Find where the given text appears and provide that cell's center as [x, y] coordinate. 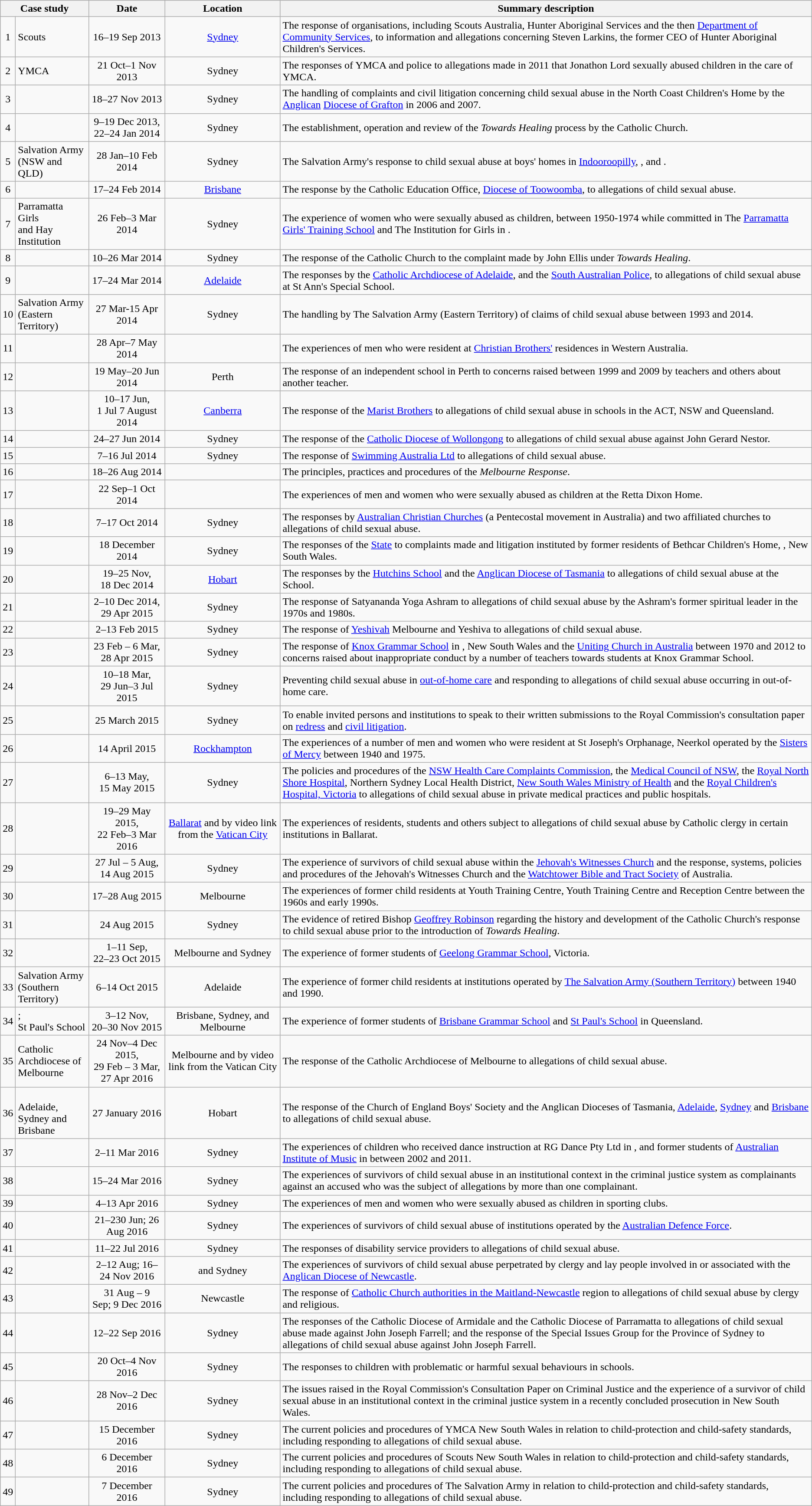
30 [8, 896]
26 Feb–3 Mar 2014 [127, 224]
8 [8, 258]
2–10 Dec 2014,29 Apr 2015 [127, 607]
41 [8, 1248]
21 Oct–1 Nov 2013 [127, 71]
Rockhampton [223, 748]
Ballarat and by video link from the Vatican City [223, 829]
28 Apr–7 May 2014 [127, 348]
10–18 Mar,29 Jun–3 Jul 2015 [127, 686]
1–11 Sep,22–23 Oct 2015 [127, 953]
The response by the Catholic Education Office, Diocese of Toowoomba, to allegations of child sexual abuse. [546, 190]
The responses of disability service providers to allegations of child sexual abuse. [546, 1248]
36 [8, 1112]
The experience of former students of Geelong Grammar School, Victoria. [546, 953]
7 [8, 224]
3 [8, 99]
31 Aug – 9 Sep; 9 Dec 2016 [127, 1298]
12–22 Sep 2016 [127, 1333]
The experience of former students of Brisbane Grammar School and St Paul's School in Queensland. [546, 1021]
4 [8, 128]
Canberra [223, 411]
3–12 Nov,20–30 Nov 2015 [127, 1021]
The handling by The Salvation Army (Eastern Territory) of claims of child sexual abuse between 1993 and 2014. [546, 314]
47 [8, 1435]
21–230 Jun; 26 Aug 2016 [127, 1225]
The Salvation Army's response to child sexual abuse at boys' homes in Indooroopilly, , and . [546, 161]
14 April 2015 [127, 748]
The response of Swimming Australia Ltd to allegations of child sexual abuse. [546, 456]
14 [8, 439]
The establishment, operation and review of the Towards Healing process by the Catholic Church. [546, 128]
17–24 Mar 2014 [127, 280]
2 [8, 71]
28 [8, 829]
Summary description [546, 9]
Catholic Archdiocese ofMelbourne [52, 1061]
1 [8, 37]
19–25 Nov,18 Dec 2014 [127, 579]
10–26 Mar 2014 [127, 258]
38 [8, 1181]
15–24 Mar 2016 [127, 1181]
Scouts [52, 37]
49 [8, 1492]
39 [8, 1203]
17–24 Feb 2014 [127, 190]
24–27 Jun 2014 [127, 439]
27 January 2016 [127, 1112]
Salvation Army(Eastern Territory) [52, 314]
25 March 2015 [127, 720]
24 [8, 686]
Newcastle [223, 1298]
Preventing child sexual abuse in out-of-home care and responding to allegations of child sexual abuse occurring in out-of-home care. [546, 686]
Perth [223, 377]
The experience of former child residents at institutions operated by The Salvation Army (Southern Territory) between 1940 and 1990. [546, 987]
7–17 Oct 2014 [127, 522]
The principles, practices and procedures of the Melbourne Response. [546, 472]
26 [8, 748]
24 Aug 2015 [127, 925]
Brisbane, Sydney, and Melbourne [223, 1021]
10 [8, 314]
The responses of the State to complaints made and litigation instituted by former residents of Bethcar Children's Home, , New South Wales. [546, 551]
35 [8, 1061]
29 [8, 869]
The responses to children with problematic or harmful sexual behaviours in schools. [546, 1367]
Parramatta Girlsand Hay Institution [52, 224]
Brisbane [223, 190]
22 [8, 630]
2–12 Aug; 16–24 Nov 2016 [127, 1270]
33 [8, 987]
15 December 2016 [127, 1435]
7 December 2016 [127, 1492]
45 [8, 1367]
40 [8, 1225]
11–22 Jul 2016 [127, 1248]
The experiences of survivors of child sexual abuse of institutions operated by the Australian Defence Force. [546, 1225]
20 [8, 579]
27 [8, 782]
The experiences of men and women who were sexually abused as children at the Retta Dixon Home. [546, 495]
23 [8, 652]
Adelaide, Sydney and Brisbane [52, 1112]
23 Feb – 6 Mar,28 Apr 2015 [127, 652]
18–27 Nov 2013 [127, 99]
The responses by the Hutchins School and the Anglican Diocese of Tasmania to allegations of child sexual abuse at the School. [546, 579]
Date [127, 9]
Case study [45, 9]
The response of Yeshivah Melbourne and Yeshiva to allegations of child sexual abuse. [546, 630]
22 Sep–1 Oct 2014 [127, 495]
13 [8, 411]
The experiences of men and women who were sexually abused as children in sporting clubs. [546, 1203]
27 Jul – 5 Aug,14 Aug 2015 [127, 869]
6–13 May,15 May 2015 [127, 782]
11 [8, 348]
7–16 Jul 2014 [127, 456]
Salvation Army(Southern Territory) [52, 987]
9–19 Dec 2013,22–24 Jan 2014 [127, 128]
46 [8, 1401]
28 Nov–2 Dec 2016 [127, 1401]
18–26 Aug 2014 [127, 472]
The response of Catholic Church authorities in the Maitland-Newcastle region to allegations of child sexual abuse by clergy and religious. [546, 1298]
The experiences of men who were resident at Christian Brothers' residences in Western Australia. [546, 348]
16 [8, 472]
YMCA [52, 71]
27 Mar-15 Apr 2014 [127, 314]
17 [8, 495]
21 [8, 607]
18 December 2014 [127, 551]
20 Oct–4 Nov 2016 [127, 1367]
2–13 Feb 2015 [127, 630]
25 [8, 720]
The response of the Catholic Church to the complaint made by John Ellis under Towards Healing. [546, 258]
15 [8, 456]
32 [8, 953]
The responses of YMCA and police to allegations made in 2011 that Jonathon Lord sexually abused children in the care of YMCA. [546, 71]
17–28 Aug 2015 [127, 896]
Location [223, 9]
The experiences of former child residents at Youth Training Centre, Youth Training Centre and Reception Centre between the 1960s and early 1990s. [546, 896]
18 [8, 522]
4–13 Apr 2016 [127, 1203]
44 [8, 1333]
42 [8, 1270]
19–29 May 2015,22 Feb–3 Mar 2016 [127, 829]
The response of the Marist Brothers to allegations of child sexual abuse in schools in the ACT, NSW and Queensland. [546, 411]
Salvation Army(NSW and QLD) [52, 161]
9 [8, 280]
24 Nov–4 Dec 2015, 29 Feb – 3 Mar,27 Apr 2016 [127, 1061]
16–19 Sep 2013 [127, 37]
and Sydney [223, 1270]
The response of the Catholic Archdiocese of Melbourne to allegations of child sexual abuse. [546, 1061]
10–17 Jun,1 Jul 7 August 2014 [127, 411]
Melbourne and by video link from the Vatican City [223, 1061]
The response of an independent school in Perth to concerns raised between 1999 and 2009 by teachers and others about another teacher. [546, 377]
37 [8, 1152]
2–11 Mar 2016 [127, 1152]
6 [8, 190]
;St Paul's School [52, 1021]
Melbourne [223, 896]
The response of the Catholic Diocese of Wollongong to allegations of child sexual abuse against John Gerard Nestor. [546, 439]
The response of Satyananda Yoga Ashram to allegations of child sexual abuse by the Ashram's former spiritual leader in the 1970s and 1980s. [546, 607]
6 December 2016 [127, 1463]
19 May–20 Jun 2014 [127, 377]
12 [8, 377]
34 [8, 1021]
48 [8, 1463]
5 [8, 161]
Melbourne and Sydney [223, 953]
28 Jan–10 Feb 2014 [127, 161]
31 [8, 925]
6–14 Oct 2015 [127, 987]
19 [8, 551]
43 [8, 1298]
